Find where the given text appears and provide that cell's center as [x, y] coordinate. 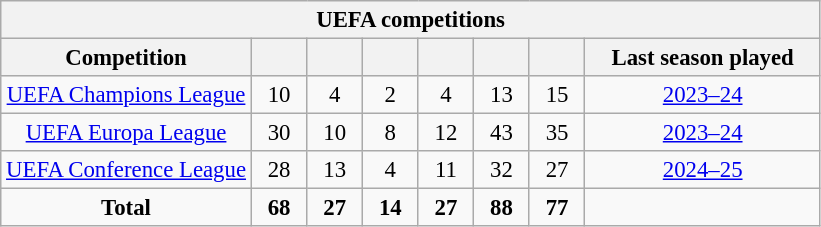
UEFA Champions League [126, 95]
Last season played [703, 58]
Total [126, 208]
88 [502, 208]
77 [557, 208]
32 [502, 170]
68 [279, 208]
Competition [126, 58]
UEFA Europa League [126, 133]
UEFA competitions [411, 20]
14 [390, 208]
UEFA Conference League [126, 170]
12 [446, 133]
2024–25 [703, 170]
15 [557, 95]
30 [279, 133]
2 [390, 95]
43 [502, 133]
28 [279, 170]
11 [446, 170]
8 [390, 133]
35 [557, 133]
